Return (x, y) of the center of cell containing provided text 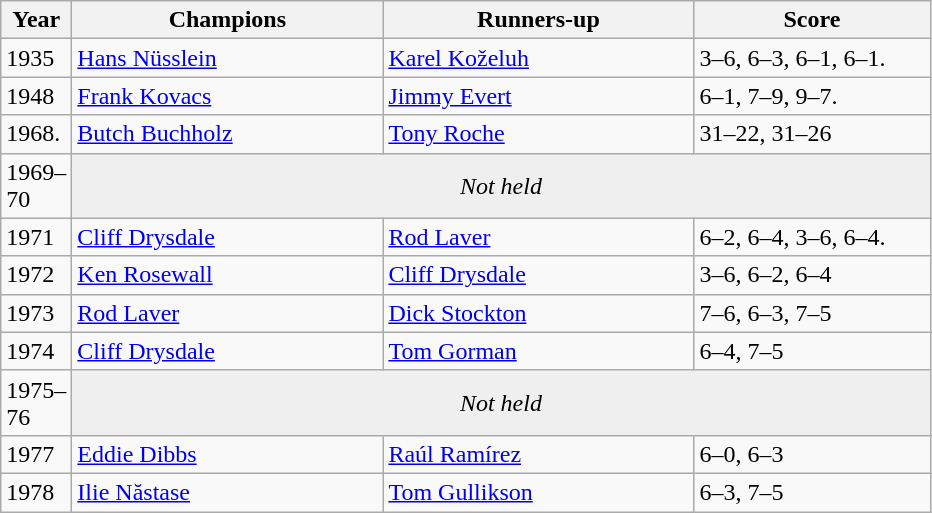
Eddie Dibbs (228, 454)
6–3, 7–5 (812, 492)
Tom Gullikson (538, 492)
1975–76 (36, 402)
Hans Nüsslein (228, 58)
6–1, 7–9, 9–7. (812, 96)
Jimmy Evert (538, 96)
1971 (36, 237)
6–0, 6–3 (812, 454)
1968. (36, 134)
1978 (36, 492)
7–6, 6–3, 7–5 (812, 313)
1973 (36, 313)
6–4, 7–5 (812, 351)
Runners-up (538, 20)
6–2, 6–4, 3–6, 6–4. (812, 237)
31–22, 31–26 (812, 134)
Ken Rosewall (228, 275)
3–6, 6–2, 6–4 (812, 275)
Tony Roche (538, 134)
1972 (36, 275)
Frank Kovacs (228, 96)
Ilie Năstase (228, 492)
1948 (36, 96)
Raúl Ramírez (538, 454)
Champions (228, 20)
1969–70 (36, 186)
1935 (36, 58)
1974 (36, 351)
Karel Koželuh (538, 58)
Score (812, 20)
Dick Stockton (538, 313)
Butch Buchholz (228, 134)
Tom Gorman (538, 351)
3–6, 6–3, 6–1, 6–1. (812, 58)
Year (36, 20)
1977 (36, 454)
